From the cell containing the given text, extract its center point as (X, Y) coordinate. 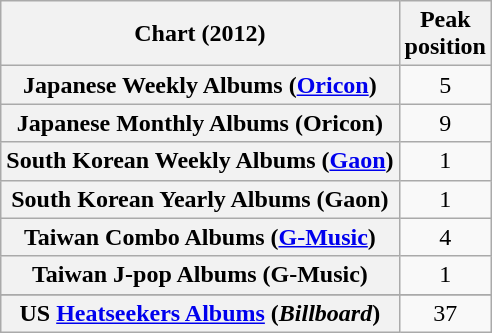
37 (445, 313)
US Heatseekers Albums (Billboard) (200, 313)
South Korean Weekly Albums (Gaon) (200, 161)
Japanese Monthly Albums (Oricon) (200, 123)
Japanese Weekly Albums (Oricon) (200, 85)
4 (445, 237)
Peakposition (445, 34)
Chart (2012) (200, 34)
Taiwan J-pop Albums (G-Music) (200, 275)
South Korean Yearly Albums (Gaon) (200, 199)
5 (445, 85)
9 (445, 123)
Taiwan Combo Albums (G-Music) (200, 237)
